Extract the (X, Y) coordinate from the center of the cell holding the provided text.  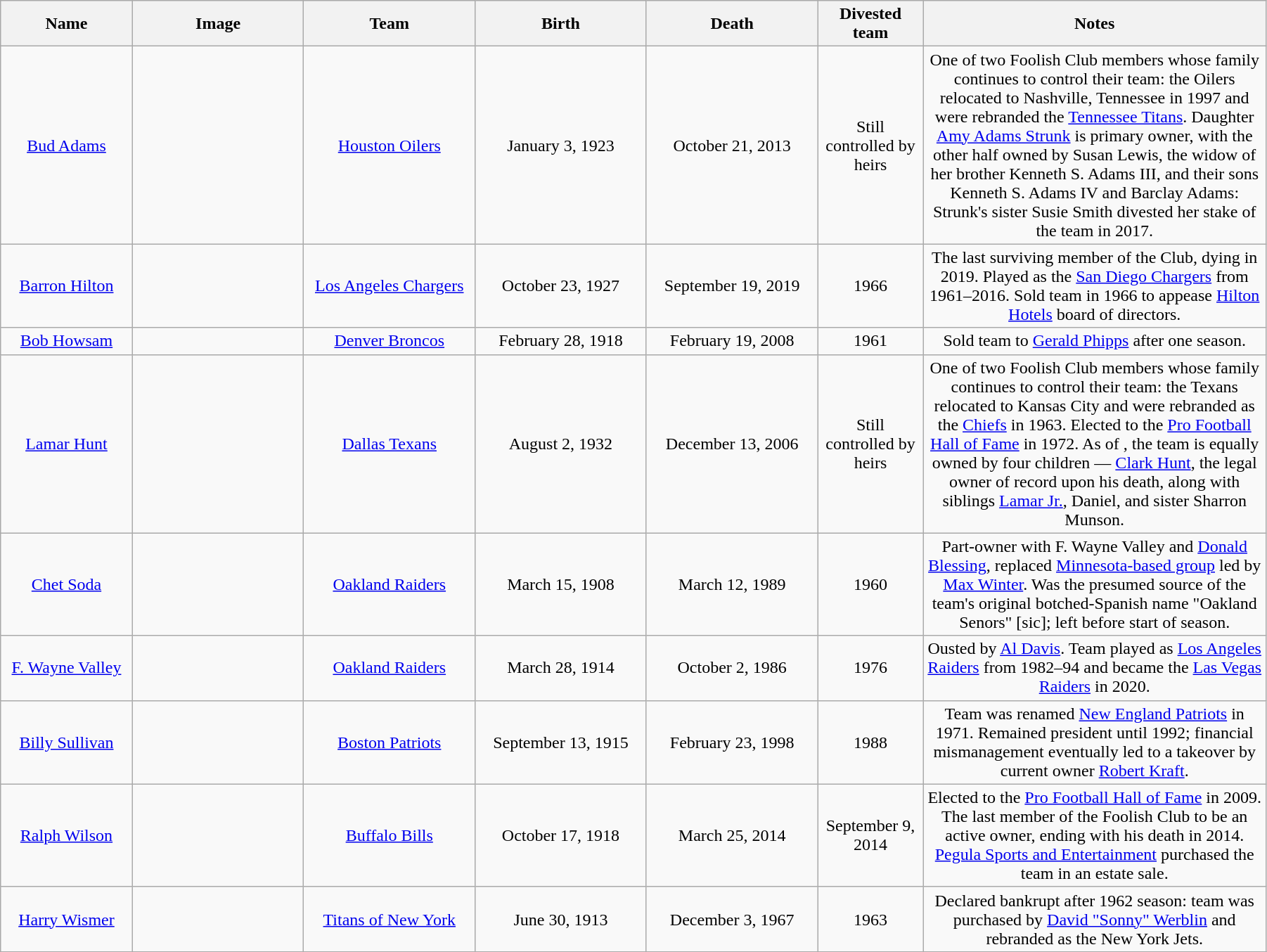
1988 (870, 742)
Harry Wismer (66, 919)
1960 (870, 584)
1961 (870, 341)
January 3, 1923 (561, 145)
August 2, 1932 (561, 444)
Barron Hilton (66, 285)
October 17, 1918 (561, 835)
September 19, 2019 (732, 285)
Denver Broncos (390, 341)
Dallas Texans (390, 444)
March 15, 1908 (561, 584)
February 23, 1998 (732, 742)
Notes (1094, 24)
Image (218, 24)
Lamar Hunt (66, 444)
Sold team to Gerald Phipps after one season. (1094, 341)
Houston Oilers (390, 145)
Los Angeles Chargers (390, 285)
F. Wayne Valley (66, 668)
Buffalo Bills (390, 835)
December 3, 1967 (732, 919)
Bob Howsam (66, 341)
March 28, 1914 (561, 668)
Boston Patriots (390, 742)
March 12, 1989 (732, 584)
Divested team (870, 24)
Billy Sullivan (66, 742)
1963 (870, 919)
October 23, 1927 (561, 285)
Death (732, 24)
Team (390, 24)
Ousted by Al Davis. Team played as Los Angeles Raiders from 1982–94 and became the Las Vegas Raiders in 2020. (1094, 668)
Titans of New York (390, 919)
Birth (561, 24)
Chet Soda (66, 584)
June 30, 1913 (561, 919)
February 19, 2008 (732, 341)
Bud Adams (66, 145)
December 13, 2006 (732, 444)
October 2, 1986 (732, 668)
1976 (870, 668)
Declared bankrupt after 1962 season: team was purchased by David "Sonny" Werblin and rebranded as the New York Jets. (1094, 919)
1966 (870, 285)
October 21, 2013 (732, 145)
March 25, 2014 (732, 835)
September 13, 1915 (561, 742)
Ralph Wilson (66, 835)
February 28, 1918 (561, 341)
Name (66, 24)
September 9, 2014 (870, 835)
